Provide the [X, Y] coordinate of the cell's center where the given text is located.  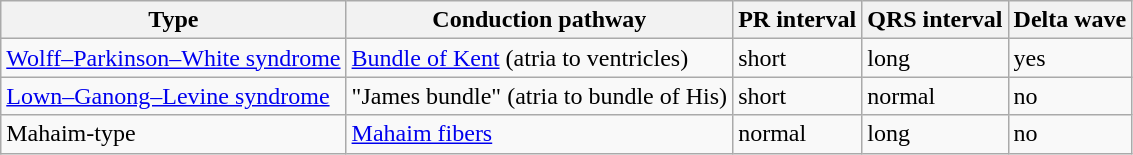
Bundle of Kent (atria to ventricles) [540, 58]
Lown–Ganong–Levine syndrome [174, 96]
Conduction pathway [540, 20]
PR interval [798, 20]
Type [174, 20]
Delta wave [1070, 20]
Mahaim fibers [540, 134]
yes [1070, 58]
Wolff–Parkinson–White syndrome [174, 58]
QRS interval [935, 20]
Mahaim-type [174, 134]
"James bundle" (atria to bundle of His) [540, 96]
